Determine the (X, Y) coordinate at the center of the cell enclosing the given text.  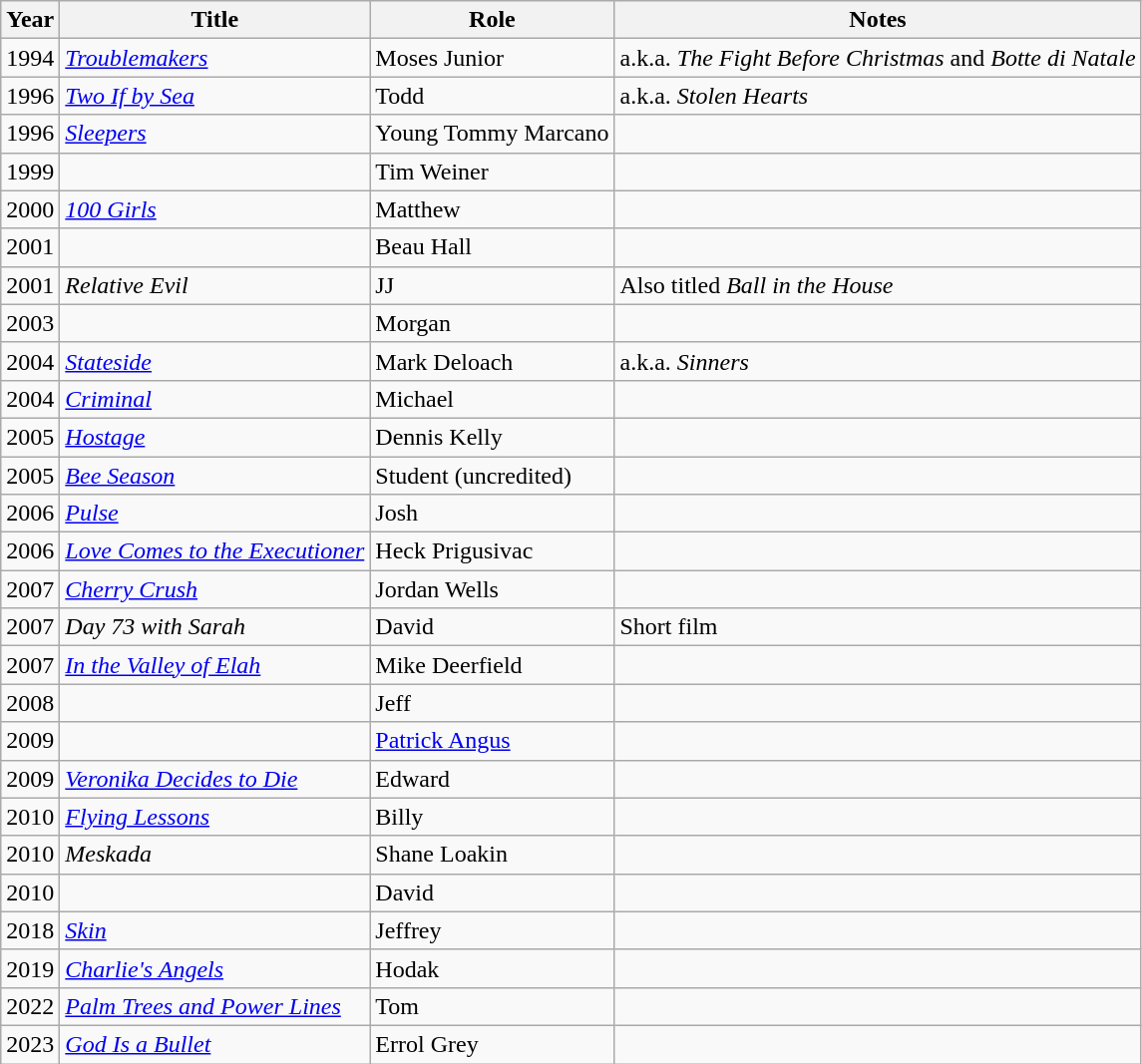
God Is a Bullet (215, 1044)
Billy (493, 817)
Role (493, 20)
2023 (30, 1044)
1994 (30, 58)
1999 (30, 172)
Notes (878, 20)
a.k.a. Sinners (878, 361)
Beau Hall (493, 247)
Love Comes to the Executioner (215, 551)
Flying Lessons (215, 817)
Hodak (493, 968)
Relative Evil (215, 285)
Errol Grey (493, 1044)
Matthew (493, 209)
Heck Prigusivac (493, 551)
Skin (215, 930)
Hostage (215, 437)
Year (30, 20)
Shane Loakin (493, 855)
100 Girls (215, 209)
In the Valley of Elah (215, 665)
Charlie's Angels (215, 968)
Palm Trees and Power Lines (215, 1006)
Jeff (493, 703)
2000 (30, 209)
Student (uncredited) (493, 476)
Tom (493, 1006)
2008 (30, 703)
Edward (493, 779)
Jordan Wells (493, 589)
Stateside (215, 361)
Dennis Kelly (493, 437)
Title (215, 20)
Pulse (215, 514)
2003 (30, 323)
Short film (878, 627)
Morgan (493, 323)
2018 (30, 930)
Young Tommy Marcano (493, 134)
Josh (493, 514)
Day 73 with Sarah (215, 627)
Two If by Sea (215, 96)
Patrick Angus (493, 741)
Criminal (215, 399)
Also titled Ball in the House (878, 285)
JJ (493, 285)
Veronika Decides to Die (215, 779)
Todd (493, 96)
Bee Season (215, 476)
Michael (493, 399)
a.k.a. Stolen Hearts (878, 96)
Meskada (215, 855)
2019 (30, 968)
Moses Junior (493, 58)
Troublemakers (215, 58)
Tim Weiner (493, 172)
Cherry Crush (215, 589)
Mark Deloach (493, 361)
2022 (30, 1006)
a.k.a. The Fight Before Christmas and Botte di Natale (878, 58)
Jeffrey (493, 930)
Mike Deerfield (493, 665)
Sleepers (215, 134)
